Determine the (x, y) coordinate at the center of the cell enclosing the given text.  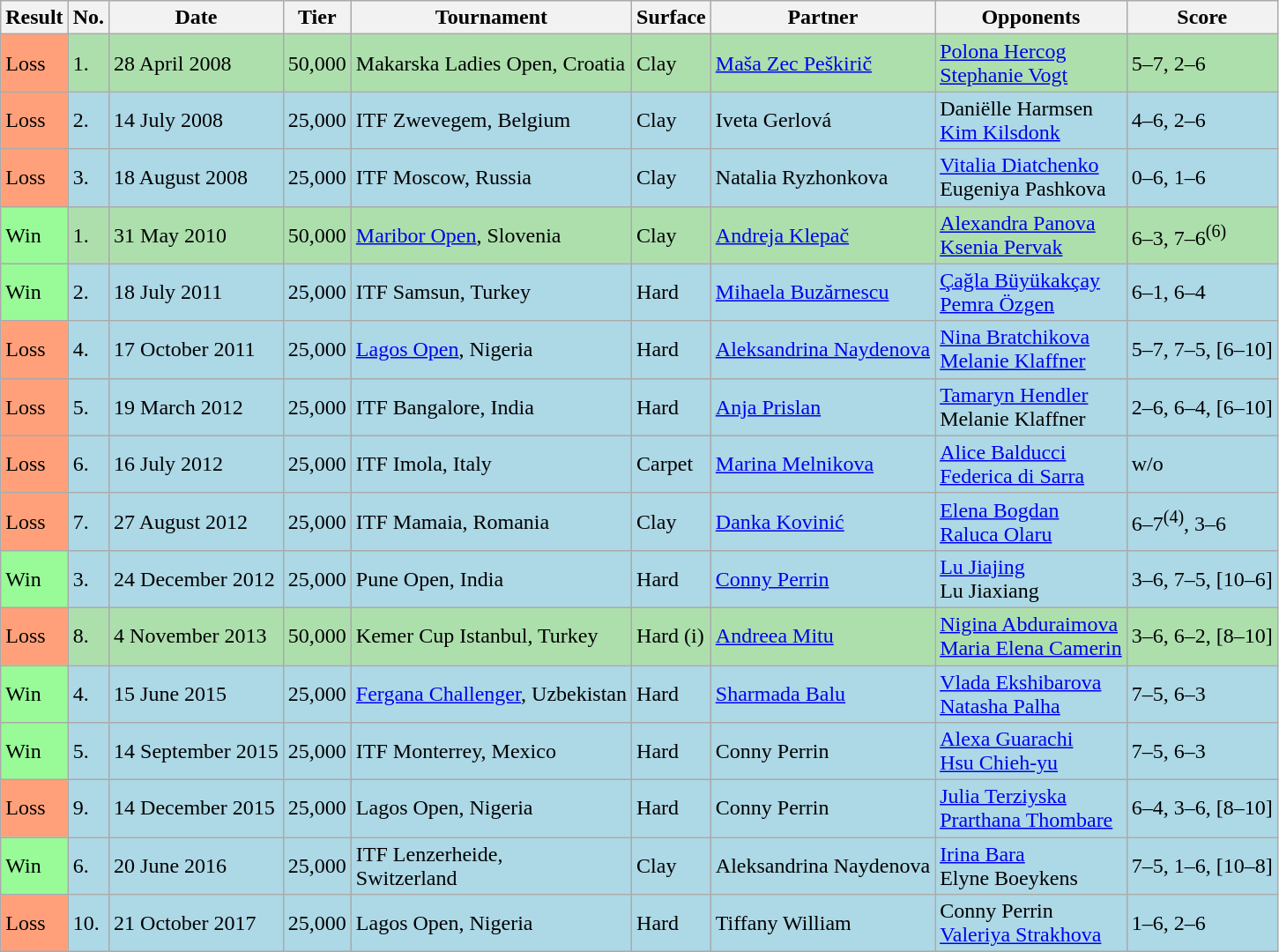
Makarska Ladies Open, Croatia (491, 63)
Maribor Open, Slovenia (491, 234)
Julia Terziyska Prarthana Thombare (1031, 809)
5–7, 2–6 (1202, 63)
ITF Samsun, Turkey (491, 293)
16 July 2012 (197, 464)
5–7, 7–5, [6–10] (1202, 349)
Alice Balducci Federica di Sarra (1031, 464)
Danka Kovinić (822, 522)
ITF Zwevegem, Belgium (491, 120)
6–1, 6–4 (1202, 293)
Maša Zec Peškirič (822, 63)
15 June 2015 (197, 693)
Surface (672, 18)
Carpet (672, 464)
Partner (822, 18)
ITF Imola, Italy (491, 464)
Date (197, 18)
ITF Moscow, Russia (491, 178)
10. (88, 924)
Nigina Abduraimova Maria Elena Camerin (1031, 636)
9. (88, 809)
Natalia Ryzhonkova (822, 178)
Tier (317, 18)
Anja Prislan (822, 407)
Elena Bogdan Raluca Olaru (1031, 522)
31 May 2010 (197, 234)
6–7(4), 3–6 (1202, 522)
w/o (1202, 464)
7. (88, 522)
24 December 2012 (197, 578)
Tamaryn Hendler Melanie Klaffner (1031, 407)
8. (88, 636)
4 November 2013 (197, 636)
19 March 2012 (197, 407)
0–6, 1–6 (1202, 178)
Mihaela Buzărnescu (822, 293)
4–6, 2–6 (1202, 120)
Hard (i) (672, 636)
ITF Monterrey, Mexico (491, 751)
ITF Lenzerheide, Switzerland (491, 866)
Andreea Mitu (822, 636)
7–5, 1–6, [10–8] (1202, 866)
Vlada Ekshibarova Natasha Palha (1031, 693)
3–6, 6–2, [8–10] (1202, 636)
18 August 2008 (197, 178)
Lu Jiajing Lu Jiaxiang (1031, 578)
ITF Bangalore, India (491, 407)
17 October 2011 (197, 349)
Andreja Klepač (822, 234)
28 April 2008 (197, 63)
Çağla Büyükakçay Pemra Özgen (1031, 293)
Kemer Cup Istanbul, Turkey (491, 636)
Tiffany William (822, 924)
14 December 2015 (197, 809)
Alexandra Panova Ksenia Pervak (1031, 234)
14 July 2008 (197, 120)
Pune Open, India (491, 578)
Iveta Gerlová (822, 120)
ITF Mamaia, Romania (491, 522)
Marina Melnikova (822, 464)
21 October 2017 (197, 924)
Score (1202, 18)
Polona Hercog Stephanie Vogt (1031, 63)
Nina Bratchikova Melanie Klaffner (1031, 349)
Tournament (491, 18)
14 September 2015 (197, 751)
27 August 2012 (197, 522)
No. (88, 18)
Result (34, 18)
1–6, 2–6 (1202, 924)
18 July 2011 (197, 293)
Fergana Challenger, Uzbekistan (491, 693)
Sharmada Balu (822, 693)
Vitalia Diatchenko Eugeniya Pashkova (1031, 178)
6–4, 3–6, [8–10] (1202, 809)
Alexa Guarachi Hsu Chieh-yu (1031, 751)
20 June 2016 (197, 866)
2–6, 6–4, [6–10] (1202, 407)
Conny Perrin Valeriya Strakhova (1031, 924)
Irina Bara Elyne Boeykens (1031, 866)
Daniëlle Harmsen Kim Kilsdonk (1031, 120)
6–3, 7–6(6) (1202, 234)
3–6, 7–5, [10–6] (1202, 578)
Opponents (1031, 18)
